Identify which cell holds the provided text, then report its [x, y] central coordinate. 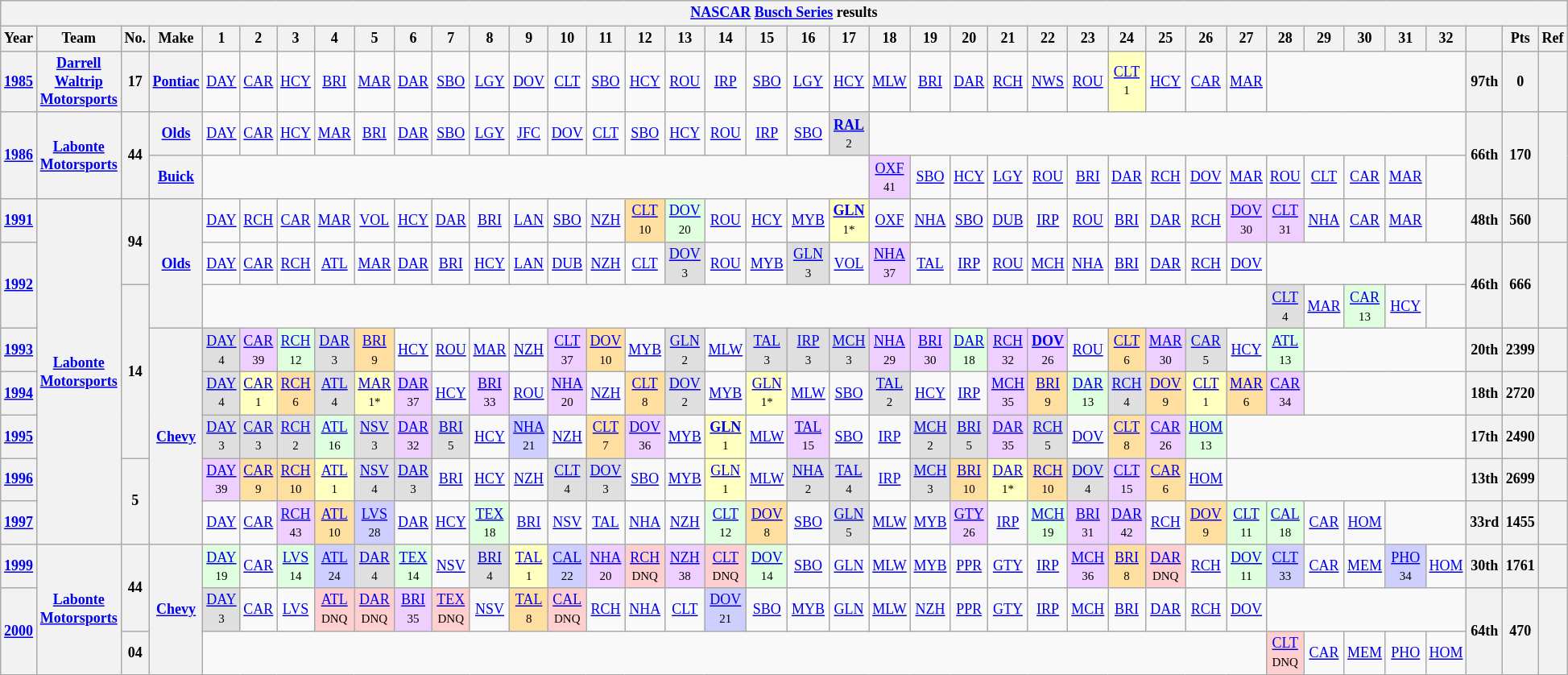
CLT7 [606, 437]
NHA21 [529, 437]
1455 [1520, 523]
04 [135, 652]
31 [1405, 39]
DAR1* [1008, 480]
2720 [1520, 393]
24 [1127, 39]
BRI33 [490, 393]
26 [1206, 39]
CAR6 [1165, 480]
19 [930, 39]
TAL4 [849, 480]
TAL3 [767, 350]
28 [1285, 39]
48th [1485, 221]
17th [1485, 437]
560 [1520, 221]
Darrell Waltrip Motorsports [79, 81]
DOV26 [1048, 350]
BRI8 [1127, 566]
RCH43 [296, 523]
ATL13 [1285, 350]
GTY26 [970, 523]
18th [1485, 393]
PHO34 [1405, 566]
DOV2 [685, 393]
16 [809, 39]
22 [1048, 39]
94 [135, 242]
2 [259, 39]
CLT37 [567, 350]
CAR34 [1285, 393]
CLT33 [1285, 566]
CAR26 [1165, 437]
DOV30 [1247, 221]
TEX18 [490, 523]
10 [567, 39]
CAR9 [259, 480]
CLT31 [1285, 221]
27 [1247, 39]
1991 [19, 221]
18 [889, 39]
0 [1520, 81]
8 [490, 39]
CALDNQ [567, 610]
20 [970, 39]
Ref [1553, 39]
ATL10 [334, 523]
1993 [19, 350]
1995 [19, 437]
CAR1 [259, 393]
DOV11 [1247, 566]
CLT6 [1127, 350]
PHO [1405, 652]
1999 [19, 566]
20th [1485, 350]
LVS14 [296, 566]
BRI31 [1088, 523]
TAL1 [529, 566]
TAL15 [809, 437]
BRI4 [490, 566]
GLN5 [849, 523]
11 [606, 39]
CAR5 [1206, 350]
CLT12 [725, 523]
ATL24 [334, 566]
ATL [334, 263]
RCHDNQ [645, 566]
3 [296, 39]
NSV4 [374, 480]
6 [414, 39]
CAR13 [1365, 307]
DAR13 [1088, 393]
No. [135, 39]
NWS [1048, 81]
JFC [529, 134]
2699 [1520, 480]
MAR6 [1247, 393]
CAL22 [567, 566]
RCH6 [296, 393]
TEX14 [414, 566]
21 [1008, 39]
NHA37 [889, 263]
7 [451, 39]
NASCAR Busch Series results [784, 13]
CAR3 [259, 437]
DOV10 [606, 350]
MCH2 [930, 437]
Pontiac [176, 81]
NZH38 [685, 566]
32 [1446, 39]
CAR39 [259, 350]
RCH12 [296, 350]
TEXDNQ [451, 610]
BRI30 [930, 350]
25 [1165, 39]
RCH2 [296, 437]
CLT10 [645, 221]
Year [19, 39]
46th [1485, 285]
OXF41 [889, 177]
DAR35 [1008, 437]
Team [79, 39]
LVS28 [374, 523]
1 [221, 39]
ATL16 [334, 437]
DOV21 [725, 610]
BRI10 [970, 480]
9 [529, 39]
BRI35 [414, 610]
2000 [19, 632]
ATL4 [334, 393]
64th [1485, 632]
33rd [1485, 523]
66th [1485, 155]
RCH4 [1127, 393]
DAR4 [374, 566]
ATL1 [334, 480]
30th [1485, 566]
Pts [1520, 39]
CLT15 [1127, 480]
23 [1088, 39]
30 [1365, 39]
ATLDNQ [334, 610]
666 [1520, 285]
NSV3 [374, 437]
1761 [1520, 566]
Make [176, 39]
13 [685, 39]
CLT11 [1247, 523]
DOV8 [767, 523]
12 [645, 39]
15 [767, 39]
1986 [19, 155]
DAR37 [414, 393]
MCH19 [1048, 523]
170 [1520, 155]
LVS [296, 610]
OXF [889, 221]
DAR32 [414, 437]
CAL18 [1285, 523]
RCH32 [1008, 350]
GLN2 [685, 350]
GLN3 [809, 263]
DAY39 [221, 480]
DAY19 [221, 566]
Buick [176, 177]
MAR1* [374, 393]
97th [1485, 81]
RCH5 [1048, 437]
1997 [19, 523]
DOV4 [1088, 480]
29 [1324, 39]
1996 [19, 480]
1992 [19, 285]
470 [1520, 632]
MAR30 [1165, 350]
1985 [19, 81]
NHA2 [809, 480]
TAL8 [529, 610]
DOV14 [767, 566]
IRP3 [809, 350]
2399 [1520, 350]
DAR18 [970, 350]
4 [334, 39]
DAR42 [1127, 523]
TAL2 [889, 393]
RAL2 [849, 134]
HOM13 [1206, 437]
NHA29 [889, 350]
1994 [19, 393]
DOV20 [685, 221]
2490 [1520, 437]
MCH36 [1088, 566]
DOV36 [645, 437]
MCH35 [1008, 393]
13th [1485, 480]
